Return [X, Y] of the center of cell containing provided text 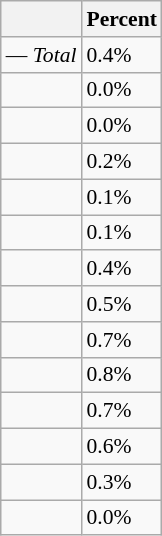
Percent [121, 19]
0.6% [121, 447]
0.3% [121, 482]
0.8% [121, 375]
0.5% [121, 304]
— Total [42, 55]
0.2% [121, 162]
